From the cell containing the given text, extract its center point as (X, Y) coordinate. 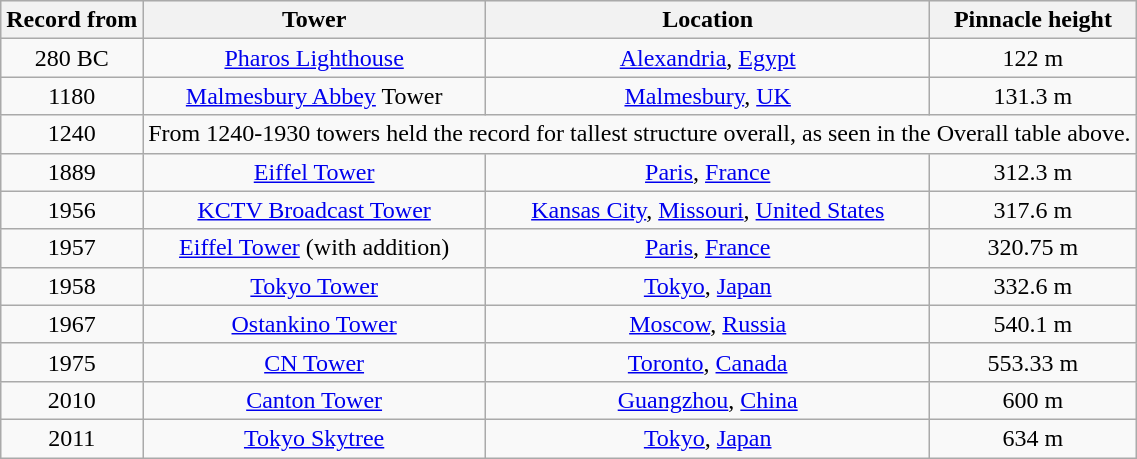
1180 (72, 96)
2011 (72, 438)
Moscow, Russia (708, 324)
600 m (1033, 400)
Eiffel Tower (with addition) (314, 248)
634 m (1033, 438)
332.6 m (1033, 286)
1956 (72, 210)
131.3 m (1033, 96)
Canton Tower (314, 400)
KCTV Broadcast Tower (314, 210)
Alexandria, Egypt (708, 58)
Eiffel Tower (314, 172)
Location (708, 20)
CN Tower (314, 362)
1958 (72, 286)
2010 (72, 400)
1967 (72, 324)
Tower (314, 20)
Ostankino Tower (314, 324)
1240 (72, 134)
Pharos Lighthouse (314, 58)
Guangzhou, China (708, 400)
Malmesbury, UK (708, 96)
1957 (72, 248)
1889 (72, 172)
317.6 m (1033, 210)
1975 (72, 362)
Malmesbury Abbey Tower (314, 96)
280 BC (72, 58)
540.1 m (1033, 324)
Toronto, Canada (708, 362)
320.75 m (1033, 248)
Tokyo Tower (314, 286)
From 1240-1930 towers held the record for tallest structure overall, as seen in the Overall table above. (640, 134)
Tokyo Skytree (314, 438)
Kansas City, Missouri, United States (708, 210)
312.3 m (1033, 172)
Pinnacle height (1033, 20)
Record from (72, 20)
553.33 m (1033, 362)
122 m (1033, 58)
